Return the (X, Y) coordinate for the center point of the cell that contains the specified text.  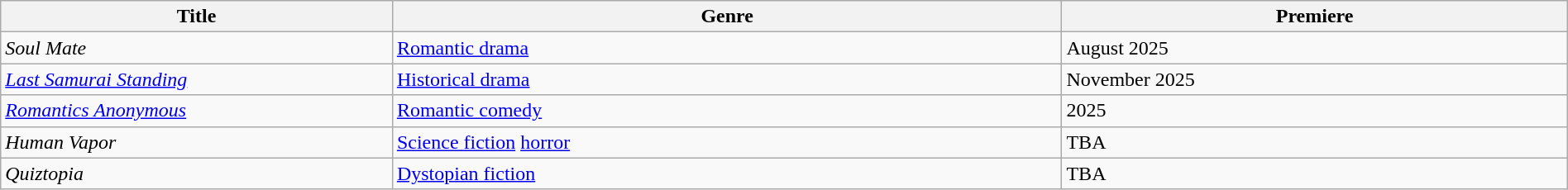
August 2025 (1315, 48)
Romantic comedy (727, 111)
Last Samurai Standing (197, 79)
Premiere (1315, 17)
Romantic drama (727, 48)
Human Vapor (197, 142)
Title (197, 17)
November 2025 (1315, 79)
Quiztopia (197, 173)
Historical drama (727, 79)
Genre (727, 17)
Romantics Anonymous (197, 111)
2025 (1315, 111)
Dystopian fiction (727, 173)
Science fiction horror (727, 142)
Soul Mate (197, 48)
